Return (x, y) of the center of cell containing provided text 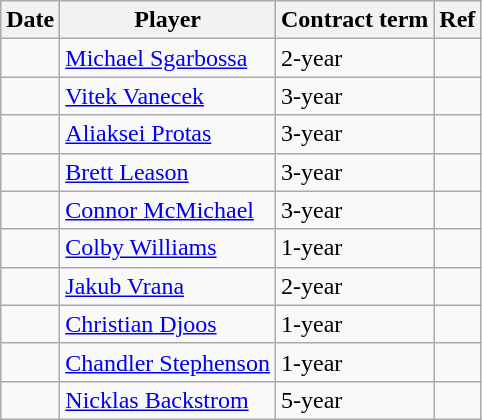
Michael Sgarbossa (168, 58)
Contract term (354, 20)
Aliaksei Protas (168, 134)
Ref (458, 20)
5-year (354, 400)
Connor McMichael (168, 210)
Date (30, 20)
Jakub Vrana (168, 286)
Chandler Stephenson (168, 362)
Brett Leason (168, 172)
Nicklas Backstrom (168, 400)
Vitek Vanecek (168, 96)
Christian Djoos (168, 324)
Player (168, 20)
Colby Williams (168, 248)
